Determine the [X, Y] coordinate at the center of the cell enclosing the given text.  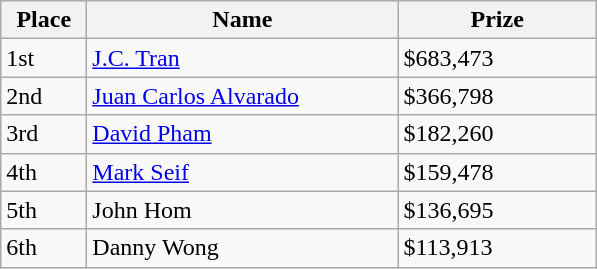
$136,695 [498, 210]
Danny Wong [242, 248]
$182,260 [498, 134]
$366,798 [498, 96]
1st [44, 58]
Place [44, 20]
J.C. Tran [242, 58]
Name [242, 20]
Mark Seif [242, 172]
$159,478 [498, 172]
David Pham [242, 134]
2nd [44, 96]
Prize [498, 20]
5th [44, 210]
$683,473 [498, 58]
6th [44, 248]
4th [44, 172]
Juan Carlos Alvarado [242, 96]
$113,913 [498, 248]
John Hom [242, 210]
3rd [44, 134]
